Search for the cell housing the specified text and yield its (X, Y) center coordinate. 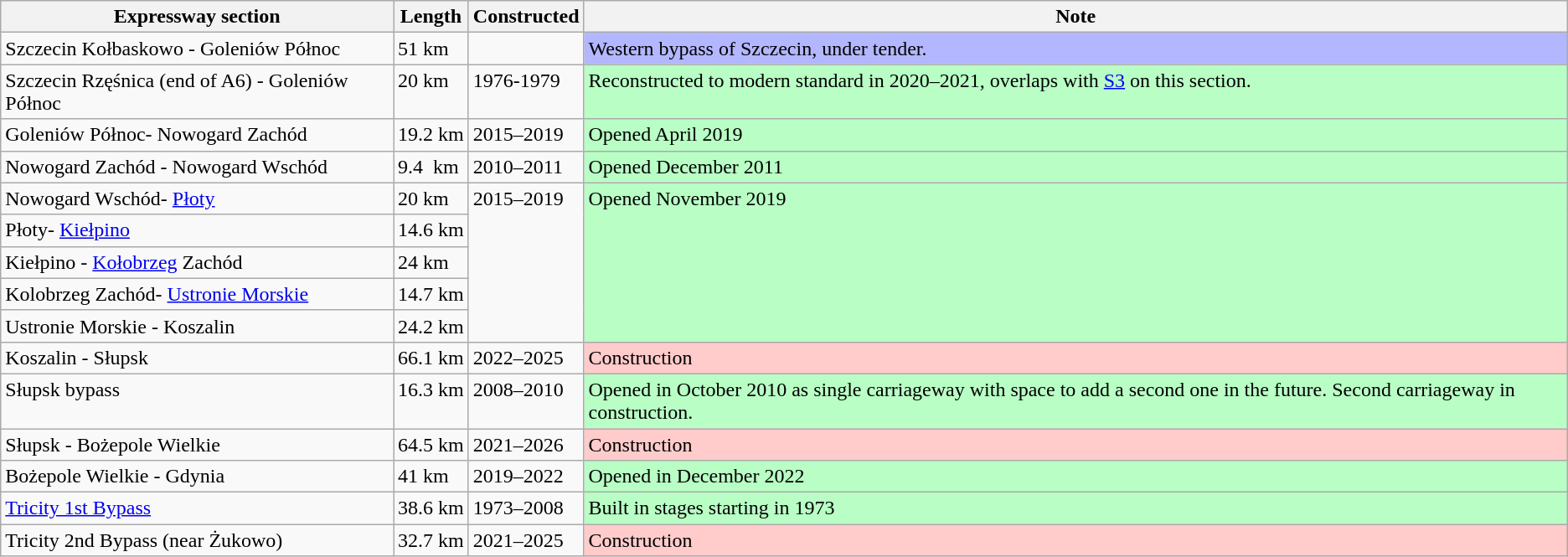
38.6 km (431, 508)
32.7 km (431, 540)
Constructed (526, 17)
2021–2025 (526, 540)
Reconstructed to modern standard in 2020–2021, overlaps with S3 on this section. (1075, 92)
14.6 km (431, 230)
Expressway section (198, 17)
Note (1075, 17)
Bożepole Wielkie - Gdynia (198, 477)
14.7 km (431, 294)
Length (431, 17)
Opened November 2019 (1075, 262)
Szczecin Rzęśnica (end of A6) - Goleniów Północ (198, 92)
Słupsk bypass (198, 400)
2021–2026 (526, 445)
1976-1979 (526, 92)
24 km (431, 262)
Płoty- Kiełpino (198, 230)
Opened in October 2010 as single carriageway with space to add a second one in the future. Second carriageway in construction. (1075, 400)
Built in stages starting in 1973 (1075, 508)
Nowogard Zachód - Nowogard Wschód (198, 167)
51 km (431, 49)
Kolobrzeg Zachód- Ustronie Morskie (198, 294)
2022–2025 (526, 358)
Kiełpino - Kołobrzeg Zachód (198, 262)
Nowogard Wschód- Płoty (198, 199)
Koszalin - Słupsk (198, 358)
64.5 km (431, 445)
66.1 km (431, 358)
Szczecin Kołbaskowo - Goleniów Północ (198, 49)
1973–2008 (526, 508)
2010–2011 (526, 167)
24.2 km (431, 326)
Western bypass of Szczecin, under tender. (1075, 49)
Opened in December 2022 (1075, 477)
Tricity 1st Bypass (198, 508)
2008–2010 (526, 400)
19.2 km (431, 135)
2019–2022 (526, 477)
Opened December 2011 (1075, 167)
Tricity 2nd Bypass (near Żukowo) (198, 540)
Opened April 2019 (1075, 135)
Ustronie Morskie - Koszalin (198, 326)
Goleniów Północ- Nowogard Zachód (198, 135)
41 km (431, 477)
Słupsk - Bożepole Wielkie (198, 445)
16.3 km (431, 400)
9.4 km (431, 167)
